Return (x, y) of the center of cell containing provided text 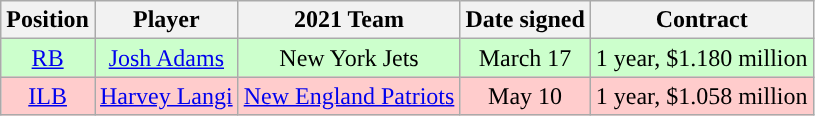
March 17 (525, 58)
RB (48, 58)
Player (166, 20)
Contract (702, 20)
1 year, $1.180 million (702, 58)
New York Jets (349, 58)
1 year, $1.058 million (702, 96)
Position (48, 20)
Josh Adams (166, 58)
ILB (48, 96)
Harvey Langi (166, 96)
New England Patriots (349, 96)
2021 Team (349, 20)
May 10 (525, 96)
Date signed (525, 20)
